Return (X, Y) of the center of cell containing provided text 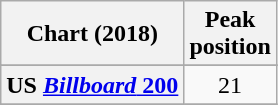
Chart (2018) (92, 34)
US Billboard 200 (92, 85)
Peakposition (230, 34)
21 (230, 85)
